Pinpoint the cell where the given text exists, returning its (X, Y) midpoint coordinate. 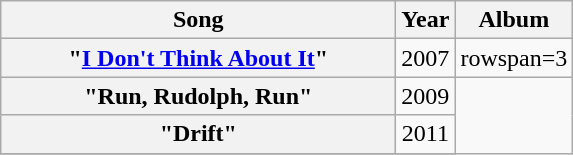
"I Don't Think About It" (198, 58)
Song (198, 20)
2011 (426, 134)
2007 (426, 58)
"Drift" (198, 134)
rowspan=3 (514, 58)
Year (426, 20)
"Run, Rudolph, Run" (198, 96)
2009 (426, 96)
Album (514, 20)
